Detect which cell encompasses the target text, then output its (X, Y) center coordinate. 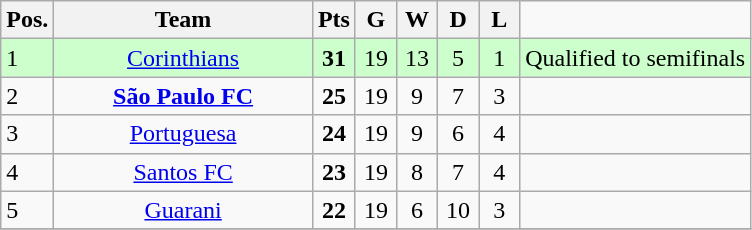
Qualified to semifinals (636, 58)
31 (334, 58)
8 (416, 172)
13 (416, 58)
25 (334, 96)
Pos. (28, 20)
24 (334, 134)
Guarani (184, 210)
São Paulo FC (184, 96)
Pts (334, 20)
10 (458, 210)
Team (184, 20)
23 (334, 172)
Corinthians (184, 58)
Santos FC (184, 172)
22 (334, 210)
2 (28, 96)
L (500, 20)
W (416, 20)
D (458, 20)
Portuguesa (184, 134)
G (376, 20)
